Search for the cell housing the specified text and yield its [x, y] center coordinate. 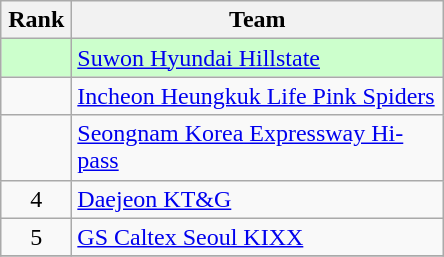
4 [36, 199]
Suwon Hyundai Hillstate [258, 58]
5 [36, 237]
Incheon Heungkuk Life Pink Spiders [258, 96]
GS Caltex Seoul KIXX [258, 237]
Team [258, 20]
Rank [36, 20]
Daejeon KT&G [258, 199]
Seongnam Korea Expressway Hi-pass [258, 148]
